Return (x, y) of the center of cell containing provided text 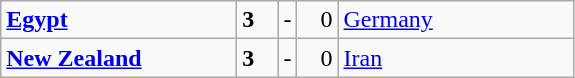
New Zealand (119, 58)
Iran (456, 58)
Egypt (119, 20)
Germany (456, 20)
